Return the (X, Y) coordinate for the center point of the cell that contains the specified text.  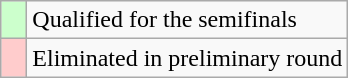
Eliminated in preliminary round (188, 58)
Qualified for the semifinals (188, 20)
